Determine the [x, y] coordinate at the center of the cell enclosing the given text.  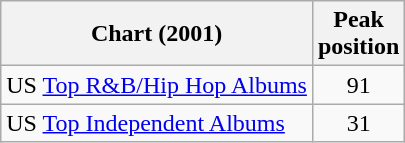
Peakposition [358, 34]
91 [358, 85]
US Top R&B/Hip Hop Albums [157, 85]
US Top Independent Albums [157, 123]
Chart (2001) [157, 34]
31 [358, 123]
